Extract the (X, Y) coordinate from the center of the cell holding the provided text.  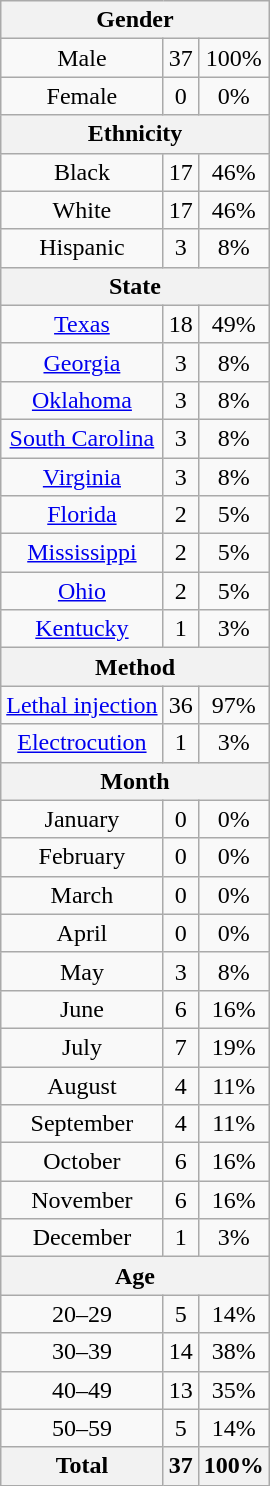
Female (82, 96)
35% (234, 1390)
30–39 (82, 1352)
Virginia (82, 477)
Month (135, 781)
Ethnicity (135, 134)
36 (180, 705)
Lethal injection (82, 705)
97% (234, 705)
April (82, 933)
January (82, 819)
Gender (135, 20)
19% (234, 1047)
40–49 (82, 1390)
7 (180, 1047)
Total (82, 1466)
14 (180, 1352)
Texas (82, 324)
June (82, 1009)
Florida (82, 515)
49% (234, 324)
Method (135, 667)
May (82, 971)
13 (180, 1390)
July (82, 1047)
Hispanic (82, 248)
February (82, 857)
March (82, 895)
October (82, 1162)
Kentucky (82, 629)
Georgia (82, 362)
Male (82, 58)
State (135, 286)
December (82, 1238)
20–29 (82, 1314)
August (82, 1085)
50–59 (82, 1428)
38% (234, 1352)
November (82, 1200)
South Carolina (82, 438)
Mississippi (82, 553)
Oklahoma (82, 400)
White (82, 210)
Electrocution (82, 743)
Black (82, 172)
Age (135, 1276)
Ohio (82, 591)
September (82, 1124)
18 (180, 324)
